Identify which cell holds the provided text, then report its (X, Y) central coordinate. 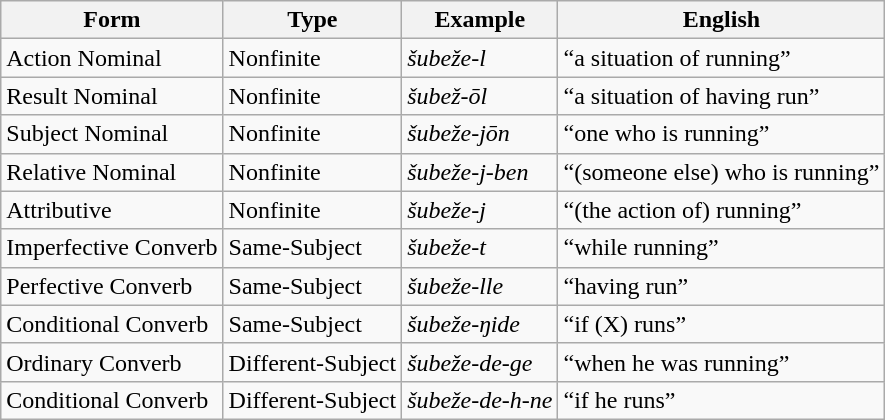
Type (312, 20)
“a situation of having run” (722, 96)
šubeže-de-h-ne (480, 400)
“having run” (722, 286)
Result Nominal (112, 96)
šubež-ōl (480, 96)
“one who is running” (722, 134)
“while running” (722, 248)
Example (480, 20)
Ordinary Converb (112, 362)
šubeže-j-ben (480, 172)
šubeže-t (480, 248)
šubeže-ŋide (480, 324)
“when he was running” (722, 362)
“a situation of running” (722, 58)
Perfective Converb (112, 286)
šubeže-lle (480, 286)
Form (112, 20)
“(the action of) running” (722, 210)
“if (X) runs” (722, 324)
“if he runs” (722, 400)
Relative Nominal (112, 172)
Subject Nominal (112, 134)
“(someone else) who is running” (722, 172)
šubeže-jōn (480, 134)
šubeže-l (480, 58)
English (722, 20)
šubeže-de-ge (480, 362)
Imperfective Converb (112, 248)
šubeže-j (480, 210)
Attributive (112, 210)
Action Nominal (112, 58)
